Determine the [X, Y] coordinate at the center of the cell enclosing the given text.  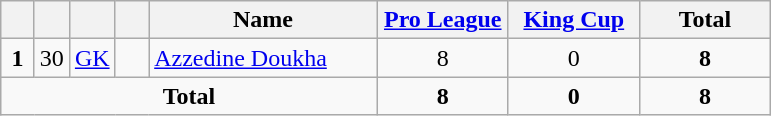
Pro League [442, 20]
1 [18, 58]
Azzedine Doukha [264, 58]
Name [264, 20]
30 [52, 58]
King Cup [574, 20]
GK [92, 58]
